Scan for the cell matching the given text and deliver its (X, Y) coordinate at center. 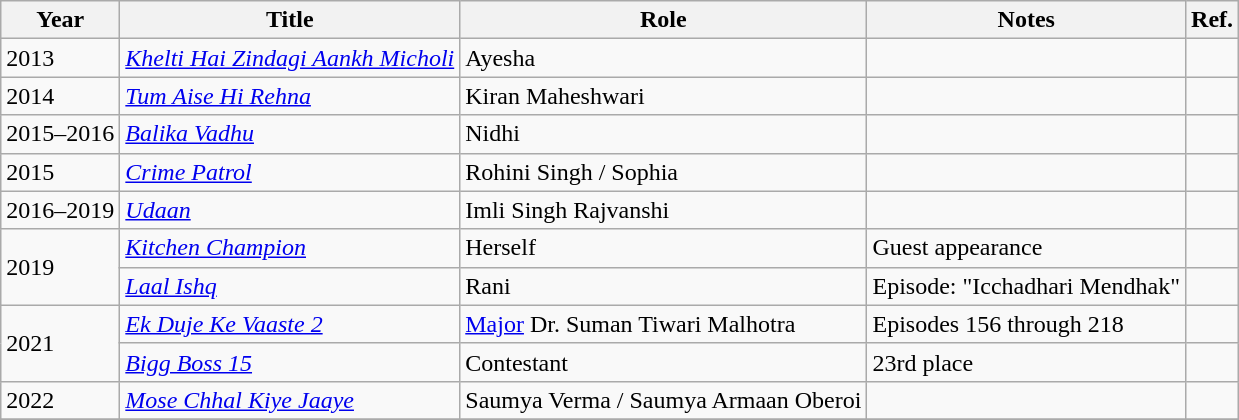
Kitchen Champion (290, 248)
Laal Ishq (290, 286)
Rani (664, 286)
2013 (60, 58)
2015–2016 (60, 134)
2021 (60, 343)
Kiran Maheshwari (664, 96)
Major Dr. Suman Tiwari Malhotra (664, 324)
Role (664, 20)
Imli Singh Rajvanshi (664, 210)
Ref. (1212, 20)
Tum Aise Hi Rehna (290, 96)
Bigg Boss 15 (290, 362)
2016–2019 (60, 210)
Mose Chhal Kiye Jaaye (290, 400)
2022 (60, 400)
Nidhi (664, 134)
Saumya Verma / Saumya Armaan Oberoi (664, 400)
Guest appearance (1026, 248)
23rd place (1026, 362)
Ayesha (664, 58)
Contestant (664, 362)
Episodes 156 through 218 (1026, 324)
Title (290, 20)
Year (60, 20)
Udaan (290, 210)
Rohini Singh / Sophia (664, 172)
Episode: "Icchadhari Mendhak" (1026, 286)
Khelti Hai Zindagi Aankh Micholi (290, 58)
2019 (60, 267)
Notes (1026, 20)
2015 (60, 172)
Herself (664, 248)
Crime Patrol (290, 172)
Balika Vadhu (290, 134)
Ek Duje Ke Vaaste 2 (290, 324)
2014 (60, 96)
